For the text-containing cell, return its midpoint in (X, Y) coordinate format. 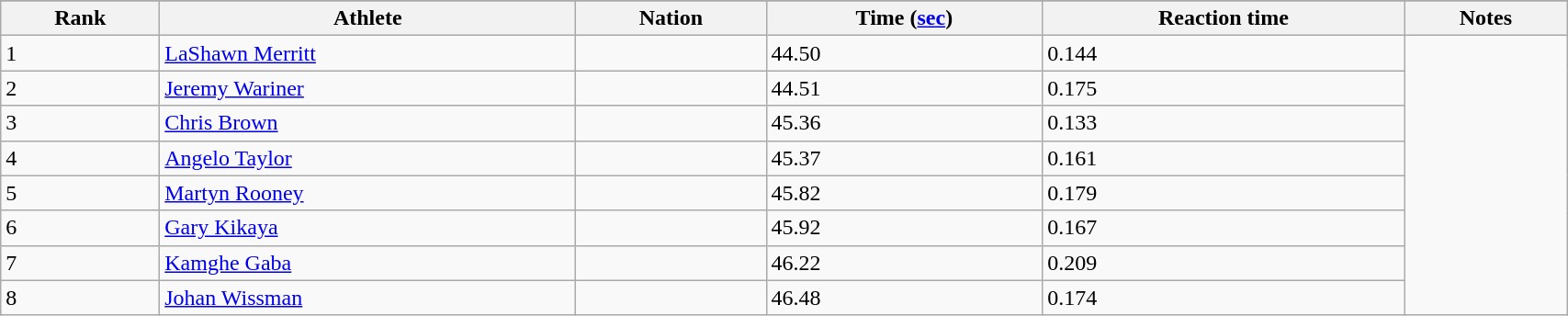
Gary Kikaya (367, 228)
0.144 (1224, 53)
3 (81, 123)
45.92 (904, 228)
Jeremy Wariner (367, 88)
45.82 (904, 193)
7 (81, 263)
8 (81, 298)
0.167 (1224, 228)
Angelo Taylor (367, 158)
0.133 (1224, 123)
Notes (1485, 18)
45.37 (904, 158)
45.36 (904, 123)
Athlete (367, 18)
Time (sec) (904, 18)
Martyn Rooney (367, 193)
4 (81, 158)
44.50 (904, 53)
1 (81, 53)
46.22 (904, 263)
Nation (671, 18)
6 (81, 228)
Rank (81, 18)
Reaction time (1224, 18)
Kamghe Gaba (367, 263)
LaShawn Merritt (367, 53)
0.209 (1224, 263)
44.51 (904, 88)
0.175 (1224, 88)
46.48 (904, 298)
5 (81, 193)
Chris Brown (367, 123)
0.174 (1224, 298)
Johan Wissman (367, 298)
0.161 (1224, 158)
0.179 (1224, 193)
2 (81, 88)
